Detect which cell encompasses the target text, then output its (x, y) center coordinate. 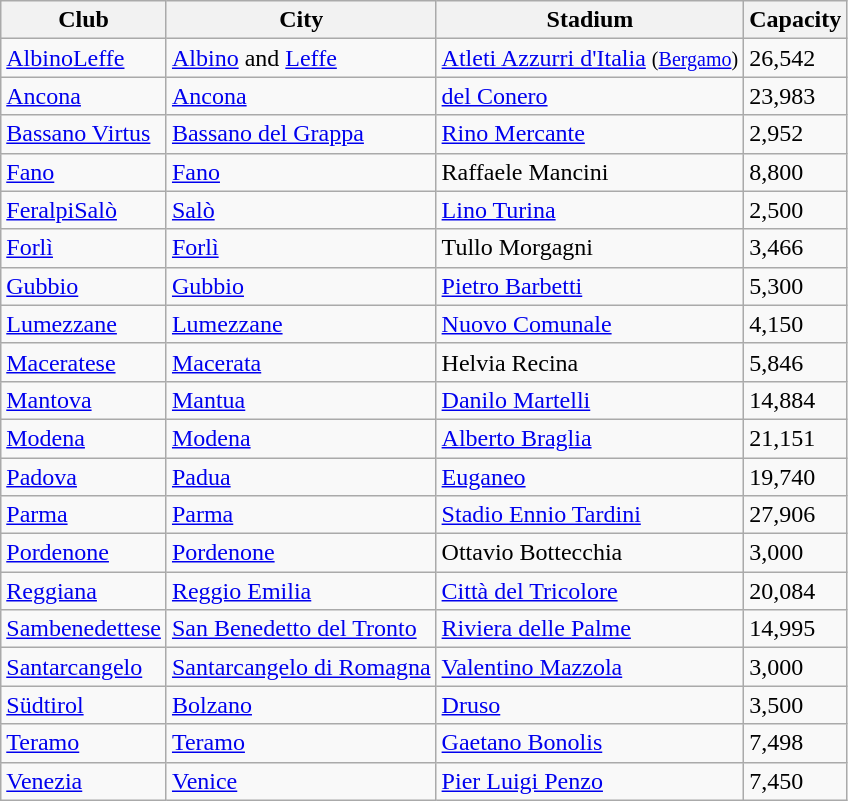
Nuovo Comunale (590, 324)
26,542 (796, 58)
Bassano del Grappa (301, 134)
Città del Tricolore (590, 591)
19,740 (796, 477)
Ottavio Bottecchia (590, 553)
Mantova (84, 400)
2,500 (796, 210)
Reggiana (84, 591)
Bassano Virtus (84, 134)
del Conero (590, 96)
Pier Luigi Penzo (590, 781)
Druso (590, 705)
Club (84, 20)
Santarcangelo (84, 667)
Riviera delle Palme (590, 629)
Pietro Barbetti (590, 286)
Rino Mercante (590, 134)
AlbinoLeffe (84, 58)
Euganeo (590, 477)
27,906 (796, 515)
Maceratese (84, 362)
23,983 (796, 96)
Valentino Mazzola (590, 667)
Albino and Leffe (301, 58)
Stadio Ennio Tardini (590, 515)
20,084 (796, 591)
3,466 (796, 248)
7,498 (796, 743)
Stadium (590, 20)
Raffaele Mancini (590, 172)
5,846 (796, 362)
Macerata (301, 362)
2,952 (796, 134)
Gaetano Bonolis (590, 743)
Padova (84, 477)
Reggio Emilia (301, 591)
Capacity (796, 20)
Atleti Azzurri d'Italia (Bergamo) (590, 58)
Padua (301, 477)
14,884 (796, 400)
21,151 (796, 438)
Bolzano (301, 705)
Alberto Braglia (590, 438)
City (301, 20)
Danilo Martelli (590, 400)
Helvia Recina (590, 362)
14,995 (796, 629)
FeralpiSalò (84, 210)
Südtirol (84, 705)
Sambenedettese (84, 629)
Mantua (301, 400)
Tullo Morgagni (590, 248)
8,800 (796, 172)
Salò (301, 210)
4,150 (796, 324)
Venice (301, 781)
5,300 (796, 286)
Santarcangelo di Romagna (301, 667)
7,450 (796, 781)
San Benedetto del Tronto (301, 629)
3,500 (796, 705)
Lino Turina (590, 210)
Venezia (84, 781)
